Return [x, y] of the center of cell containing provided text 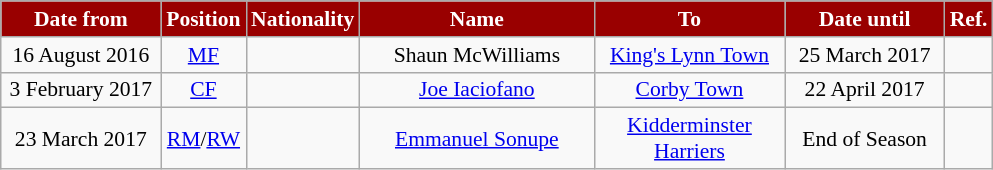
25 March 2017 [865, 55]
Name [476, 19]
MF [204, 55]
23 March 2017 [81, 138]
16 August 2016 [81, 55]
End of Season [865, 138]
Joe Iaciofano [476, 90]
22 April 2017 [865, 90]
To [689, 19]
Kidderminster Harriers [689, 138]
Nationality [302, 19]
RM/RW [204, 138]
Corby Town [689, 90]
Date from [81, 19]
Ref. [969, 19]
CF [204, 90]
Shaun McWilliams [476, 55]
3 February 2017 [81, 90]
Position [204, 19]
Date until [865, 19]
King's Lynn Town [689, 55]
Emmanuel Sonupe [476, 138]
